Locate the cell with the specified text and output its (x, y) center coordinate. 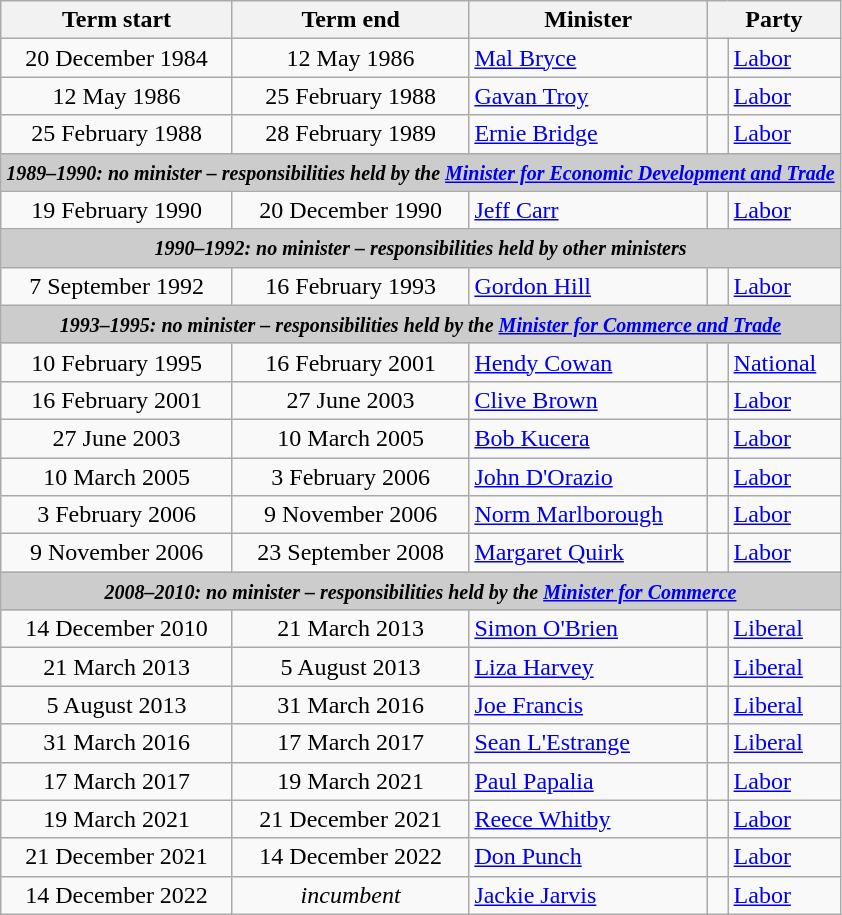
14 December 2010 (117, 629)
Gavan Troy (588, 96)
Reece Whitby (588, 819)
Margaret Quirk (588, 553)
incumbent (350, 895)
10 February 1995 (117, 362)
Party (774, 20)
Hendy Cowan (588, 362)
Mal Bryce (588, 58)
19 February 1990 (117, 210)
Clive Brown (588, 400)
7 September 1992 (117, 286)
20 December 1984 (117, 58)
Jeff Carr (588, 210)
1989–1990: no minister – responsibilities held by the Minister for Economic Development and Trade (420, 172)
1990–1992: no minister – responsibilities held by other ministers (420, 248)
2008–2010: no minister – responsibilities held by the Minister for Commerce (420, 591)
National (784, 362)
Simon O'Brien (588, 629)
Sean L'Estrange (588, 743)
20 December 1990 (350, 210)
Term end (350, 20)
Joe Francis (588, 705)
Ernie Bridge (588, 134)
Norm Marlborough (588, 515)
16 February 1993 (350, 286)
Don Punch (588, 857)
Minister (588, 20)
28 February 1989 (350, 134)
1993–1995: no minister – responsibilities held by the Minister for Commerce and Trade (420, 324)
Jackie Jarvis (588, 895)
John D'Orazio (588, 477)
Paul Papalia (588, 781)
Gordon Hill (588, 286)
Term start (117, 20)
23 September 2008 (350, 553)
Liza Harvey (588, 667)
Bob Kucera (588, 438)
